Scan for the cell matching the given text and deliver its [X, Y] coordinate at center. 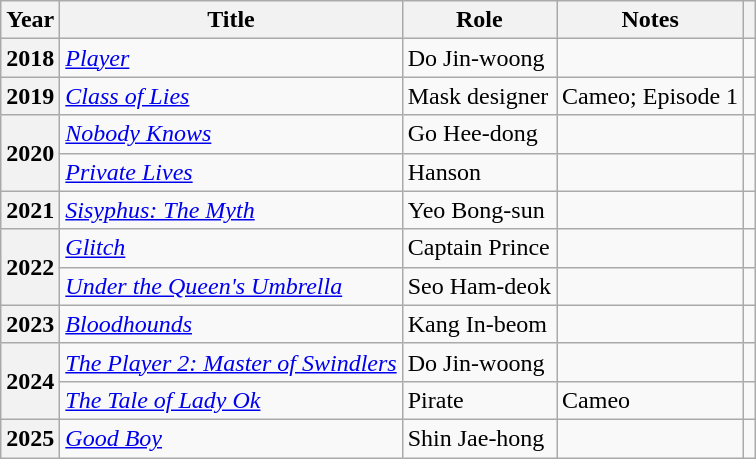
Under the Queen's Umbrella [231, 286]
Yeo Bong-sun [479, 210]
Private Lives [231, 172]
Shin Jae-hong [479, 438]
2020 [30, 153]
The Tale of Lady Ok [231, 400]
Year [30, 20]
Title [231, 20]
Player [231, 58]
Class of Lies [231, 96]
2021 [30, 210]
2025 [30, 438]
Role [479, 20]
Pirate [479, 400]
2019 [30, 96]
Nobody Knows [231, 134]
Seo Ham-deok [479, 286]
Notes [650, 20]
Kang In-beom [479, 324]
2018 [30, 58]
2022 [30, 267]
2024 [30, 381]
Cameo; Episode 1 [650, 96]
Captain Prince [479, 248]
Cameo [650, 400]
Mask designer [479, 96]
Sisyphus: The Myth [231, 210]
Bloodhounds [231, 324]
Go Hee-dong [479, 134]
Good Boy [231, 438]
Glitch [231, 248]
Hanson [479, 172]
The Player 2: Master of Swindlers [231, 362]
2023 [30, 324]
